Output the (x, y) coordinate of the center of the cell containing the given text.  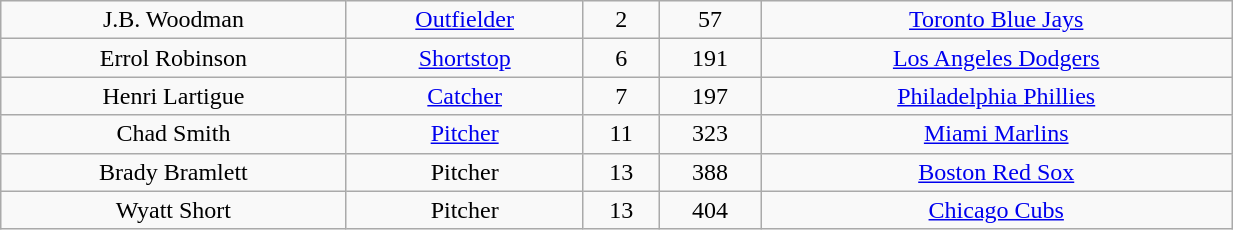
191 (710, 58)
2 (621, 20)
Chicago Cubs (996, 210)
Outfielder (464, 20)
Chad Smith (174, 134)
Wyatt Short (174, 210)
57 (710, 20)
Catcher (464, 96)
Miami Marlins (996, 134)
Shortstop (464, 58)
Toronto Blue Jays (996, 20)
Boston Red Sox (996, 172)
Henri Lartigue (174, 96)
Brady Bramlett (174, 172)
404 (710, 210)
11 (621, 134)
323 (710, 134)
J.B. Woodman (174, 20)
388 (710, 172)
7 (621, 96)
6 (621, 58)
Philadelphia Phillies (996, 96)
197 (710, 96)
Errol Robinson (174, 58)
Los Angeles Dodgers (996, 58)
